For the text-containing cell, return its midpoint in (X, Y) coordinate format. 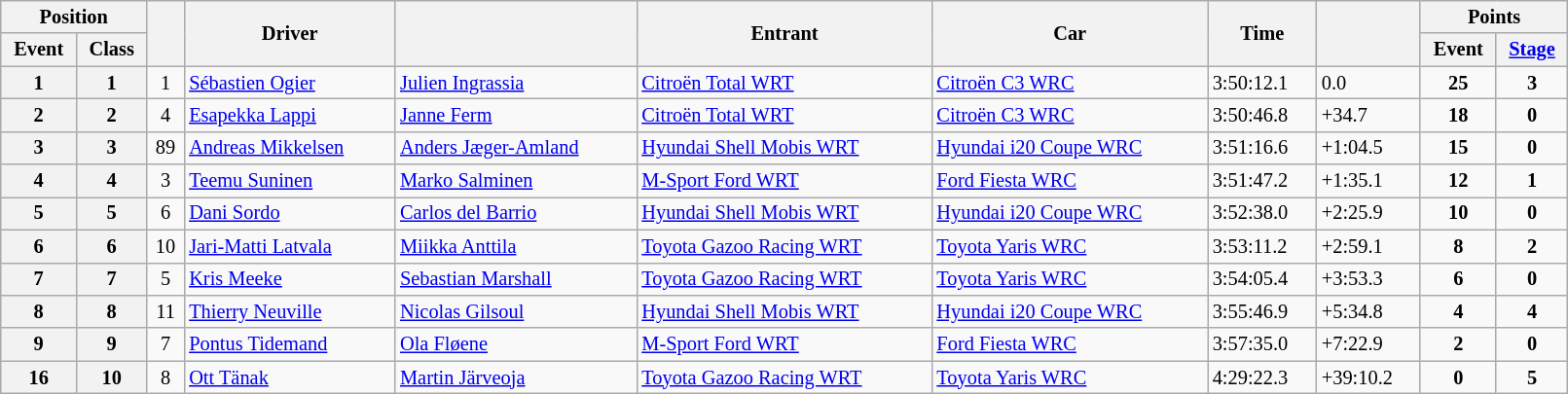
4:29:22.3 (1262, 377)
3:51:16.6 (1262, 148)
89 (165, 148)
Ott Tänak (290, 377)
+2:59.1 (1368, 246)
Esapekka Lappi (290, 115)
Carlos del Barrio (516, 213)
Sebastian Marshall (516, 279)
0.0 (1368, 83)
+3:53.3 (1368, 279)
Andreas Mikkelsen (290, 148)
Thierry Neuville (290, 311)
15 (1458, 148)
Julien Ingrassia (516, 83)
+1:35.1 (1368, 181)
Anders Jæger-Amland (516, 148)
Nicolas Gilsoul (516, 311)
Position (74, 17)
Driver (290, 33)
3:52:38.0 (1262, 213)
Martin Järveoja (516, 377)
Jari-Matti Latvala (290, 246)
Stage (1532, 50)
3:53:11.2 (1262, 246)
Entrant (784, 33)
12 (1458, 181)
3:50:12.1 (1262, 83)
Sébastien Ogier (290, 83)
16 (39, 377)
25 (1458, 83)
+7:22.9 (1368, 344)
Car (1071, 33)
Miikka Anttila (516, 246)
3:54:05.4 (1262, 279)
+34.7 (1368, 115)
3:57:35.0 (1262, 344)
Pontus Tidemand (290, 344)
Janne Ferm (516, 115)
3:50:46.8 (1262, 115)
3:55:46.9 (1262, 311)
Teemu Suninen (290, 181)
+2:25.9 (1368, 213)
18 (1458, 115)
+5:34.8 (1368, 311)
3:51:47.2 (1262, 181)
Dani Sordo (290, 213)
+1:04.5 (1368, 148)
Class (112, 50)
Ola Fløene (516, 344)
11 (165, 311)
Kris Meeke (290, 279)
Marko Salminen (516, 181)
Points (1493, 17)
+39:10.2 (1368, 377)
Time (1262, 33)
